For the text-containing cell, return its midpoint in (x, y) coordinate format. 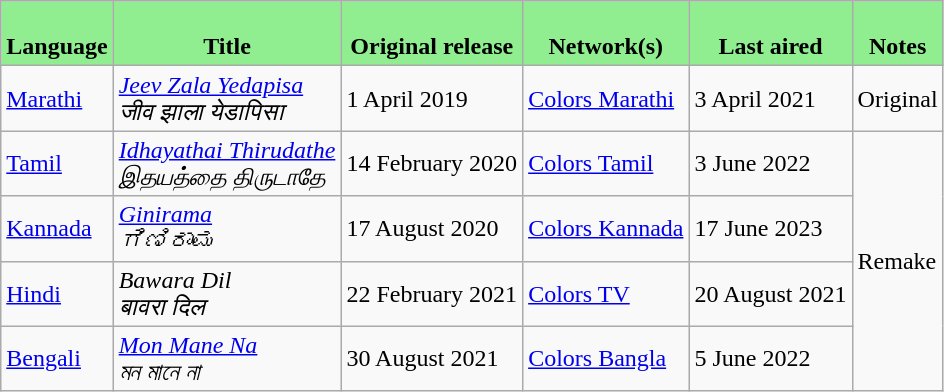
22 February 2021 (432, 294)
Title (227, 34)
Bawara Dil बावरा दिल (227, 294)
Mon Mane Na মন মানে না (227, 358)
Hindi (57, 294)
1 April 2019 (432, 98)
Colors Kannada (606, 228)
Jeev Zala Yedapisa जीव झाला येडापिसा (227, 98)
5 June 2022 (770, 358)
Original (898, 98)
17 June 2023 (770, 228)
Tamil (57, 164)
14 February 2020 (432, 164)
17 August 2020 (432, 228)
Bengali (57, 358)
Last aired (770, 34)
Original release (432, 34)
3 June 2022 (770, 164)
Idhayathai Thirudathe இதயத்தை திருடாதே (227, 164)
3 April 2021 (770, 98)
30 August 2021 (432, 358)
Network(s) (606, 34)
Notes (898, 34)
20 August 2021 (770, 294)
Colors Tamil (606, 164)
Marathi (57, 98)
Colors TV (606, 294)
Colors Marathi (606, 98)
Colors Bangla (606, 358)
Ginirama ಗಿಣಿರಾಮ (227, 228)
Kannada (57, 228)
Language (57, 34)
Remake (898, 261)
